Locate the cell with the specified text and output its (X, Y) center coordinate. 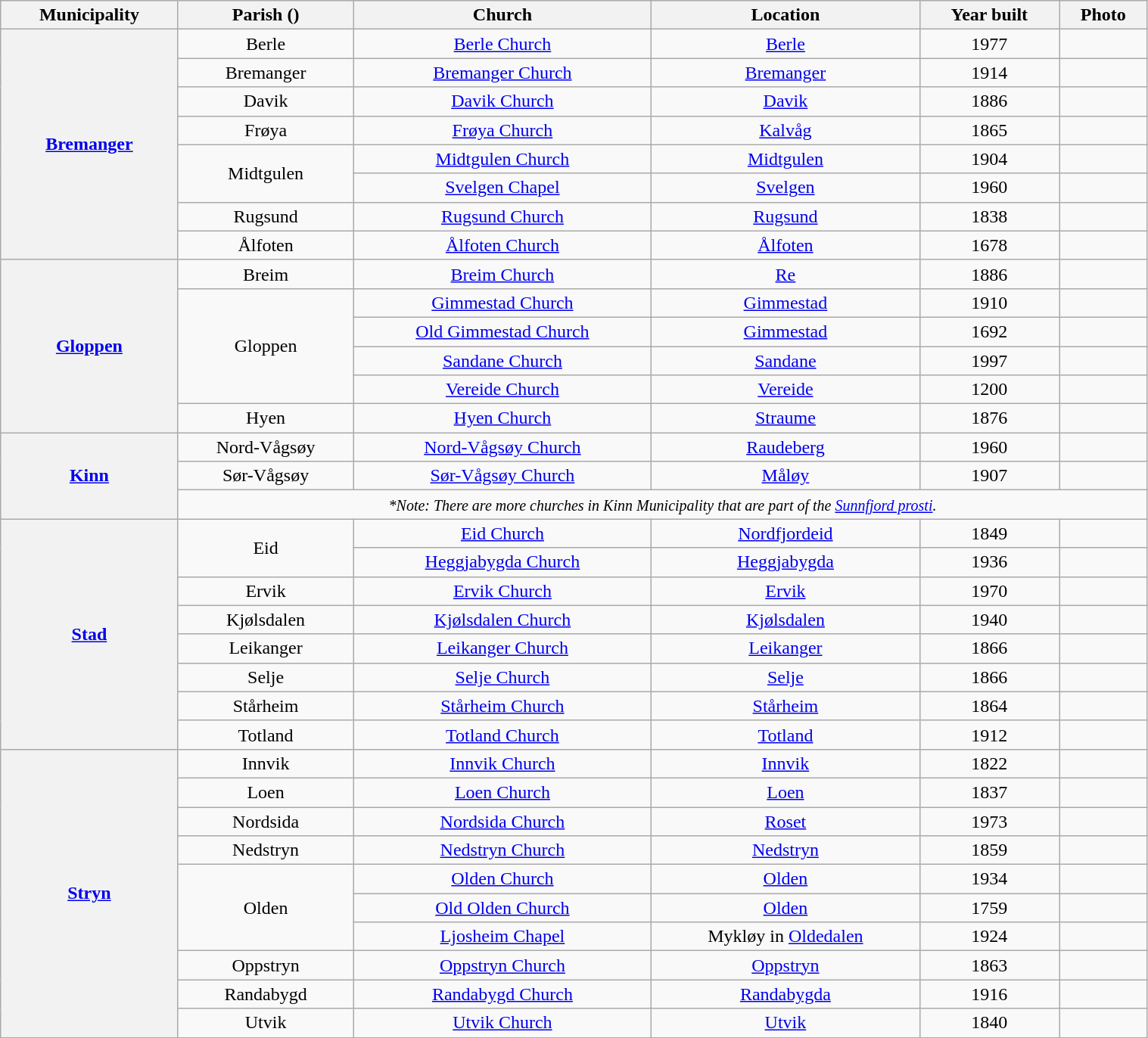
Sandane (786, 361)
Totland Church (502, 735)
Heggjabygda (786, 562)
Loen Church (502, 792)
Stårheim Church (502, 706)
1865 (989, 130)
1970 (989, 591)
Nedstryn Church (502, 850)
Sør-Vågsøy Church (502, 476)
1936 (989, 562)
Nordfjordeid (786, 533)
Sandane Church (502, 361)
Stad (89, 634)
Berle Church (502, 44)
1910 (989, 303)
Rugsund Church (502, 216)
1864 (989, 706)
Hyen Church (502, 418)
Eid (266, 548)
Municipality (89, 15)
Sør-Vågsøy (266, 476)
1863 (989, 965)
Utvik Church (502, 1023)
1876 (989, 418)
Nord-Vågsøy (266, 447)
Church (502, 15)
Ervik Church (502, 591)
Randabygd (266, 994)
1759 (989, 908)
1837 (989, 792)
1838 (989, 216)
Leikanger Church (502, 648)
Nordsida Church (502, 821)
Breim (266, 274)
1859 (989, 850)
Stryn (89, 893)
1940 (989, 620)
Randabygda (786, 994)
Kalvåg (786, 130)
Straume (786, 418)
1904 (989, 159)
Midtgulen Church (502, 159)
Kinn (89, 476)
Old Gimmestad Church (502, 331)
Ålfoten Church (502, 245)
Bremanger Church (502, 73)
1200 (989, 390)
1678 (989, 245)
Old Olden Church (502, 908)
Nordsida (266, 821)
1934 (989, 879)
Year built (989, 15)
Parish () (266, 15)
Re (786, 274)
Nord-Vågsøy Church (502, 447)
Frøya Church (502, 130)
Roset (786, 821)
Vereide (786, 390)
Selje Church (502, 677)
1822 (989, 763)
Frøya (266, 130)
1924 (989, 937)
1912 (989, 735)
1997 (989, 361)
1973 (989, 821)
Svelgen (786, 188)
Hyen (266, 418)
Ljosheim Chapel (502, 937)
Mykløy in Oldedalen (786, 937)
1849 (989, 533)
Innvik Church (502, 763)
Eid Church (502, 533)
Kjølsdalen Church (502, 620)
Svelgen Chapel (502, 188)
1977 (989, 44)
*Note: There are more churches in Kinn Municipality that are part of the Sunnfjord prosti. (663, 505)
Olden Church (502, 879)
Måløy (786, 476)
1840 (989, 1023)
Gimmestad Church (502, 303)
1914 (989, 73)
Location (786, 15)
Breim Church (502, 274)
Photo (1103, 15)
1907 (989, 476)
Vereide Church (502, 390)
Oppstryn Church (502, 965)
Randabygd Church (502, 994)
1692 (989, 331)
Davik Church (502, 101)
1916 (989, 994)
Heggjabygda Church (502, 562)
Raudeberg (786, 447)
